Scan for the cell matching the given text and deliver its [X, Y] coordinate at center. 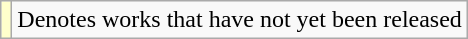
Denotes works that have not yet been released [240, 20]
